Return the [X, Y] coordinate for the center point of the cell that contains the specified text.  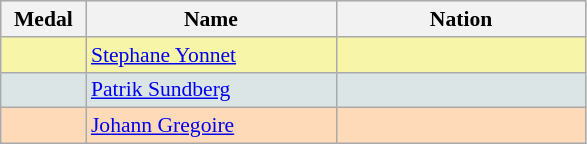
Patrik Sundberg [211, 90]
Johann Gregoire [211, 126]
Stephane Yonnet [211, 55]
Nation [461, 19]
Medal [44, 19]
Name [211, 19]
